From the cell containing the given text, extract its center point as (x, y) coordinate. 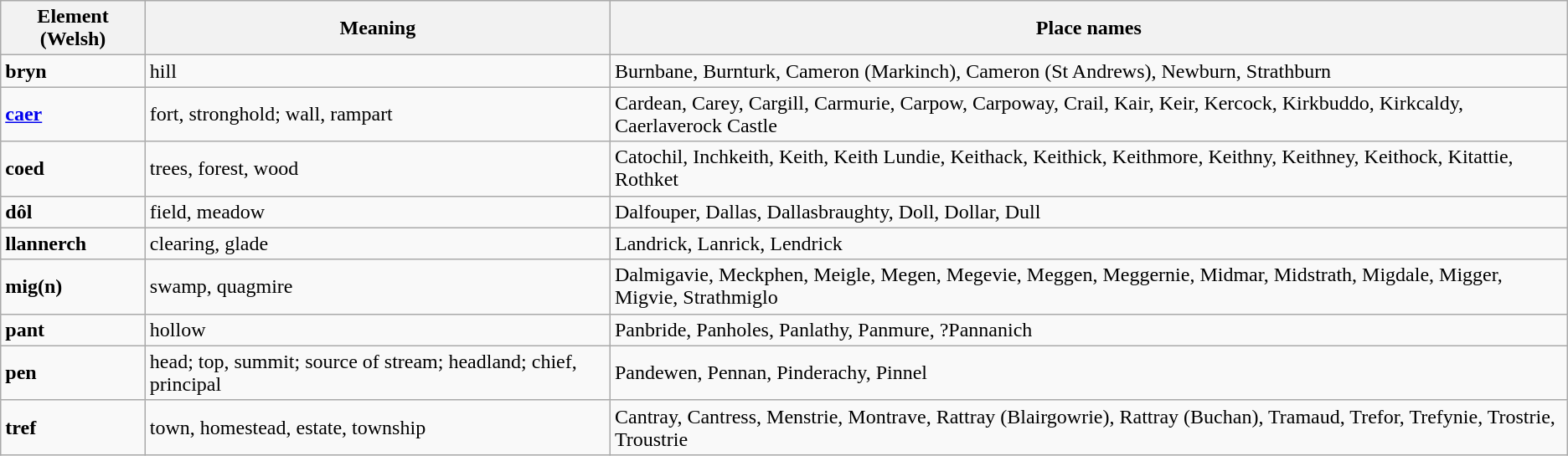
dôl (74, 212)
coed (74, 169)
swamp, quagmire (377, 286)
head; top, summit; source of stream; headland; chief, principal (377, 373)
hollow (377, 330)
mig(n) (74, 286)
Dalmigavie, Meckphen, Meigle, Megen, Megevie, Meggen, Meggernie, Midmar, Midstrath, Migdale, Migger, Migvie, Strathmiglo (1089, 286)
fort, stronghold; wall, rampart (377, 114)
hill (377, 71)
Cantray, Cantress, Menstrie, Montrave, Rattray (Blairgowrie), Rattray (Buchan), Tramaud, Trefor, Trefynie, Trostrie, Troustrie (1089, 427)
bryn (74, 71)
Catochil, Inchkeith, Keith, Keith Lundie, Keithack, Keithick, Keithmore, Keithny, Keithney, Keithock, Kitattie, Rothket (1089, 169)
Element (Welsh) (74, 28)
tref (74, 427)
caer (74, 114)
Landrick, Lanrick, Lendrick (1089, 243)
pen (74, 373)
town, homestead, estate, township (377, 427)
Place names (1089, 28)
Pandewen, Pennan, Pinderachy, Pinnel (1089, 373)
Cardean, Carey, Cargill, Carmurie, Carpow, Carpoway, Crail, Kair, Keir, Kercock, Kirkbuddo, Kirkcaldy, Caerlaverock Castle (1089, 114)
llannerch (74, 243)
Panbride, Panholes, Panlathy, Panmure, ?Pannanich (1089, 330)
Meaning (377, 28)
Dalfouper, Dallas, Dallasbraughty, Doll, Dollar, Dull (1089, 212)
pant (74, 330)
field, meadow (377, 212)
trees, forest, wood (377, 169)
Burnbane, Burnturk, Cameron (Markinch), Cameron (St Andrews), Newburn, Strathburn (1089, 71)
clearing, glade (377, 243)
